Find where the given text appears and provide that cell's center as (X, Y) coordinate. 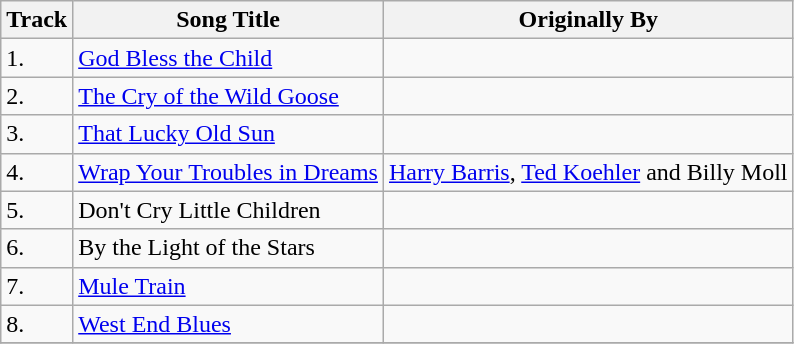
Harry Barris, Ted Koehler and Billy Moll (588, 172)
God Bless the Child (228, 58)
Mule Train (228, 286)
Originally By (588, 20)
1. (37, 58)
2. (37, 96)
7. (37, 286)
5. (37, 210)
4. (37, 172)
The Cry of the Wild Goose (228, 96)
That Lucky Old Sun (228, 134)
West End Blues (228, 324)
8. (37, 324)
Song Title (228, 20)
By the Light of the Stars (228, 248)
Don't Cry Little Children (228, 210)
Wrap Your Troubles in Dreams (228, 172)
6. (37, 248)
Track (37, 20)
3. (37, 134)
